Determine the (x, y) coordinate at the center of the cell enclosing the given text.  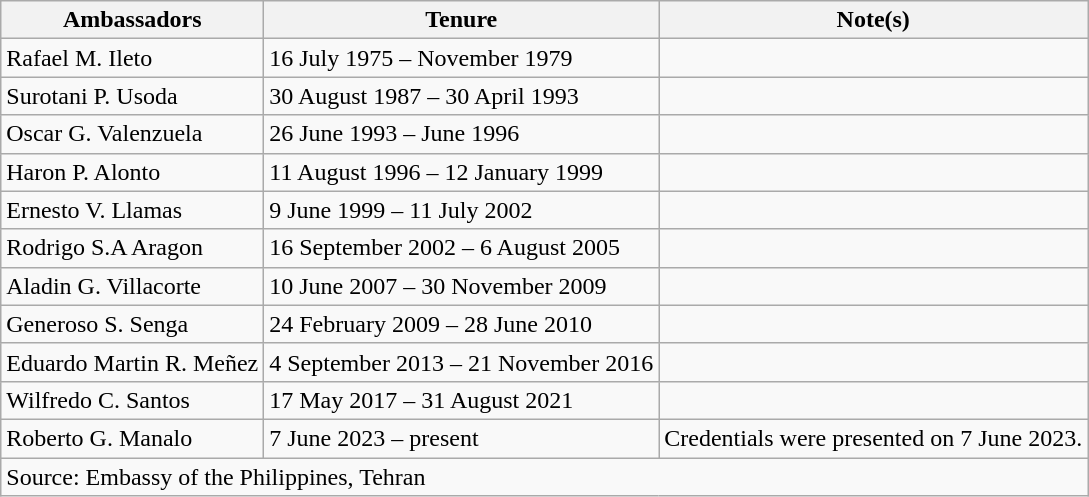
Tenure (462, 20)
Note(s) (874, 20)
Haron P. Alonto (132, 172)
Ernesto V. Llamas (132, 210)
4 September 2013 – 21 November 2016 (462, 362)
Surotani P. Usoda (132, 96)
16 July 1975 – November 1979 (462, 58)
11 August 1996 – 12 January 1999 (462, 172)
Oscar G. Valenzuela (132, 134)
9 June 1999 – 11 July 2002 (462, 210)
Ambassadors (132, 20)
30 August 1987 – 30 April 1993 (462, 96)
24 February 2009 – 28 June 2010 (462, 324)
Rafael M. Ileto (132, 58)
7 June 2023 – present (462, 438)
Credentials were presented on 7 June 2023. (874, 438)
Eduardo Martin R. Meñez (132, 362)
Wilfredo C. Santos (132, 400)
16 September 2002 – 6 August 2005 (462, 248)
Rodrigo S.A Aragon (132, 248)
Aladin G. Villacorte (132, 286)
17 May 2017 – 31 August 2021 (462, 400)
26 June 1993 – June 1996 (462, 134)
Generoso S. Senga (132, 324)
10 June 2007 – 30 November 2009 (462, 286)
Roberto G. Manalo (132, 438)
Source: Embassy of the Philippines, Tehran (544, 477)
